Provide the (x, y) coordinate of the cell's center where the given text is located.  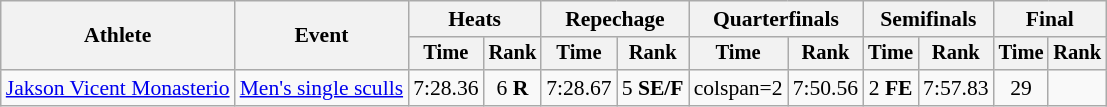
Quarterfinals (776, 19)
5 SE/F (653, 88)
Semifinals (928, 19)
2 FE (890, 88)
7:57.83 (956, 88)
colspan=2 (738, 88)
Final (1050, 19)
Event (322, 36)
Heats (474, 19)
7:50.56 (826, 88)
Jakson Vicent Monasterio (118, 88)
6 R (513, 88)
7:28.36 (446, 88)
Men's single sculls (322, 88)
Repechage (614, 19)
Athlete (118, 36)
29 (1022, 88)
7:28.67 (578, 88)
